Capture the cell that displays the provided text and extract its (x, y) central coordinate. 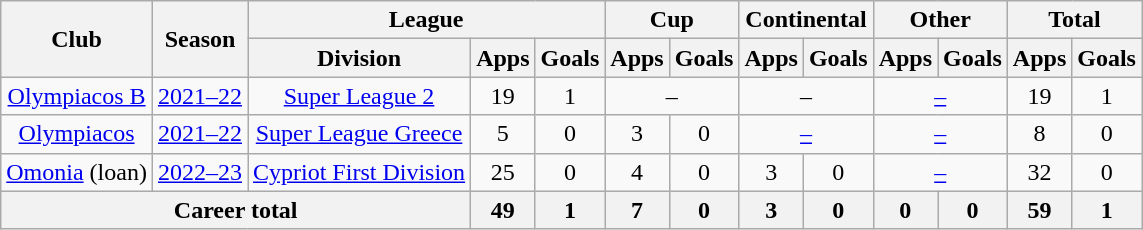
Olympiacos (77, 134)
Season (200, 39)
Super League Greece (360, 134)
Division (360, 58)
Super League 2 (360, 96)
8 (1039, 134)
5 (503, 134)
Continental (806, 20)
League (426, 20)
Cup (672, 20)
Total (1074, 20)
59 (1039, 210)
2022–23 (200, 172)
Career total (236, 210)
Club (77, 39)
7 (637, 210)
Other (940, 20)
Omonia (loan) (77, 172)
25 (503, 172)
49 (503, 210)
Olympiacos B (77, 96)
Cypriot First Division (360, 172)
32 (1039, 172)
4 (637, 172)
